For the text-containing cell, return its midpoint in [X, Y] coordinate format. 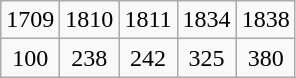
242 [148, 58]
1709 [30, 20]
238 [90, 58]
100 [30, 58]
1834 [206, 20]
1811 [148, 20]
1838 [266, 20]
325 [206, 58]
1810 [90, 20]
380 [266, 58]
